Provide the (X, Y) coordinate of the cell's center where the given text is located.  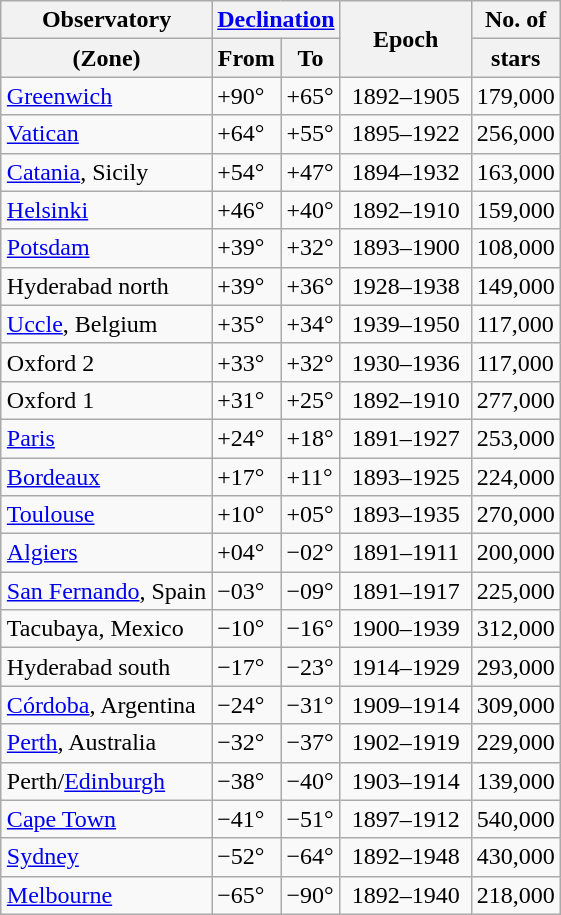
139,000 (516, 781)
+90° (246, 96)
−51° (310, 819)
229,000 (516, 743)
309,000 (516, 705)
1909–1914 (406, 705)
−37° (310, 743)
1891–1911 (406, 553)
1914–1929 (406, 667)
−24° (246, 705)
540,000 (516, 819)
1895–1922 (406, 134)
+40° (310, 210)
Paris (106, 438)
From (246, 58)
+55° (310, 134)
159,000 (516, 210)
Bordeaux (106, 477)
1900–1939 (406, 629)
+65° (310, 96)
−16° (310, 629)
To (310, 58)
1891–1917 (406, 591)
1893–1900 (406, 248)
Sydney (106, 857)
−52° (246, 857)
+46° (246, 210)
−90° (310, 895)
Hyderabad north (106, 286)
−02° (310, 553)
218,000 (516, 895)
1892–1948 (406, 857)
1894–1932 (406, 172)
Tacubaya, Mexico (106, 629)
Cape Town (106, 819)
+11° (310, 477)
Perth/Edinburgh (106, 781)
1930–1936 (406, 362)
+34° (310, 324)
+24° (246, 438)
1928–1938 (406, 286)
1897–1912 (406, 819)
149,000 (516, 286)
+04° (246, 553)
253,000 (516, 438)
256,000 (516, 134)
200,000 (516, 553)
Declination (276, 20)
Melbourne (106, 895)
1893–1925 (406, 477)
293,000 (516, 667)
−65° (246, 895)
Greenwich (106, 96)
1893–1935 (406, 515)
−31° (310, 705)
+05° (310, 515)
Oxford 1 (106, 400)
225,000 (516, 591)
179,000 (516, 96)
San Fernando, Spain (106, 591)
270,000 (516, 515)
−41° (246, 819)
1891–1927 (406, 438)
Vatican (106, 134)
+47° (310, 172)
+36° (310, 286)
Algiers (106, 553)
+18° (310, 438)
224,000 (516, 477)
Observatory (106, 20)
Hyderabad south (106, 667)
+17° (246, 477)
108,000 (516, 248)
1939–1950 (406, 324)
No. of (516, 20)
−32° (246, 743)
Oxford 2 (106, 362)
Epoch (406, 39)
+35° (246, 324)
+31° (246, 400)
+10° (246, 515)
163,000 (516, 172)
+25° (310, 400)
−38° (246, 781)
Catania, Sicily (106, 172)
Uccle, Belgium (106, 324)
−03° (246, 591)
1903–1914 (406, 781)
1892–1905 (406, 96)
1902–1919 (406, 743)
+33° (246, 362)
−17° (246, 667)
430,000 (516, 857)
312,000 (516, 629)
−64° (310, 857)
277,000 (516, 400)
Córdoba, Argentina (106, 705)
Toulouse (106, 515)
−23° (310, 667)
(Zone) (106, 58)
+54° (246, 172)
1892–1940 (406, 895)
Perth, Australia (106, 743)
−40° (310, 781)
−09° (310, 591)
Potsdam (106, 248)
+64° (246, 134)
stars (516, 58)
−10° (246, 629)
Helsinki (106, 210)
